Search for the cell housing the specified text and yield its [x, y] center coordinate. 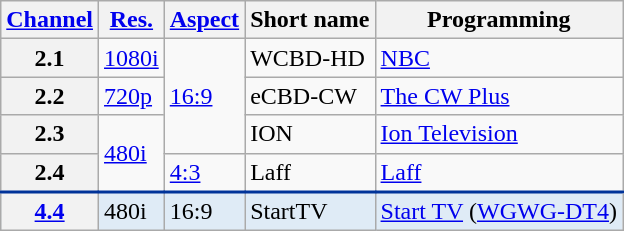
WCBD-HD [310, 58]
2.2 [50, 96]
Short name [310, 20]
1080i [132, 58]
2.4 [50, 172]
2.3 [50, 134]
4.4 [50, 212]
StartTV [310, 212]
Aspect [204, 20]
720p [132, 96]
2.1 [50, 58]
Channel [50, 20]
Programming [498, 20]
Ion Television [498, 134]
The CW Plus [498, 96]
Res. [132, 20]
eCBD-CW [310, 96]
Start TV (WGWG-DT4) [498, 212]
ION [310, 134]
NBC [498, 58]
4:3 [204, 172]
